Scan for the cell matching the given text and deliver its [X, Y] coordinate at center. 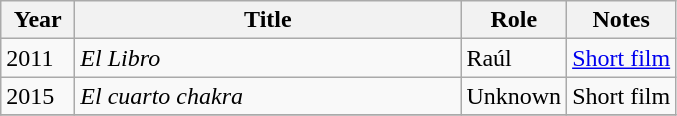
Unknown [514, 96]
El cuarto chakra [268, 96]
Raúl [514, 58]
Year [38, 20]
2015 [38, 96]
Role [514, 20]
Title [268, 20]
2011 [38, 58]
Notes [622, 20]
El Libro [268, 58]
